From the cell containing the given text, extract its center point as (x, y) coordinate. 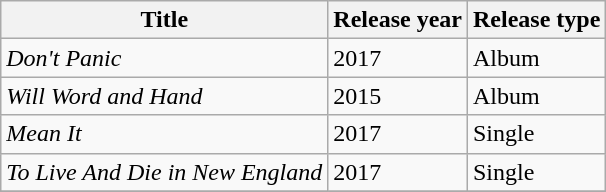
2015 (398, 96)
To Live And Die in New England (164, 172)
Release type (536, 20)
Release year (398, 20)
Don't Panic (164, 58)
Will Word and Hand (164, 96)
Title (164, 20)
Mean It (164, 134)
